Capture the cell that displays the provided text and extract its (x, y) central coordinate. 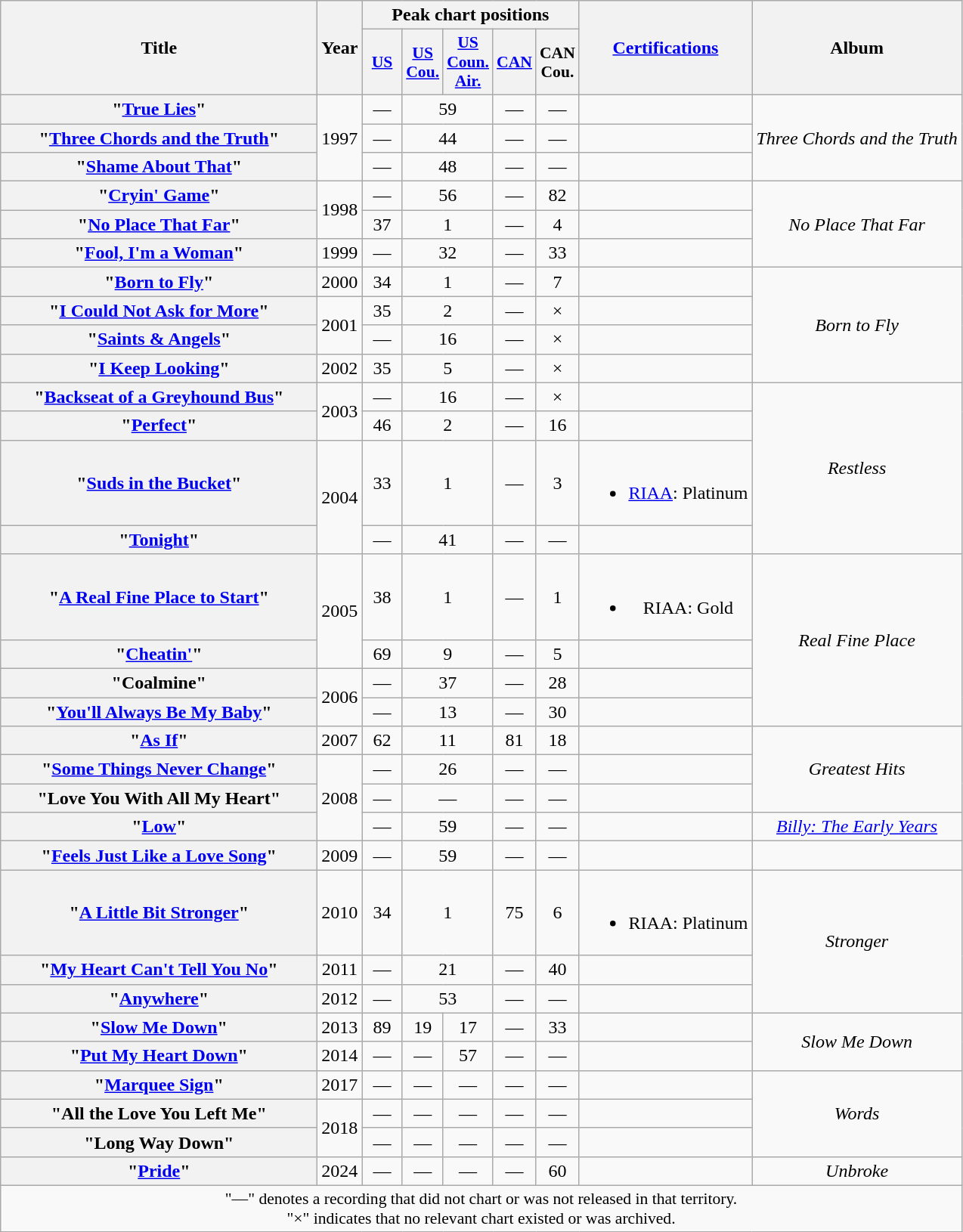
"A Real Fine Place to Start" (159, 597)
"Cheatin'" (159, 654)
Peak chart positions (470, 15)
13 (447, 711)
"Long Way Down" (159, 1142)
2024 (340, 1171)
4 (558, 224)
38 (382, 597)
CAN (514, 62)
Unbroke (857, 1171)
"A Little Bit Stronger" (159, 913)
Three Chords and the Truth (857, 138)
"True Lies" (159, 109)
"Three Chords and the Truth" (159, 138)
"Anywhere" (159, 998)
"—" denotes a recording that did not chart or was not released in that territory."×" indicates that no relevant chart existed or was archived. (481, 1208)
2012 (340, 998)
1997 (340, 138)
"Put My Heart Down" (159, 1056)
No Place That Far (857, 224)
"My Heart Can't Tell You No" (159, 970)
2001 (340, 325)
Greatest Hits (857, 769)
"Fool, I'm a Woman" (159, 253)
75 (514, 913)
21 (447, 970)
32 (447, 253)
"Some Things Never Change" (159, 769)
"Pride" (159, 1171)
"Born to Fly" (159, 282)
3 (558, 482)
2014 (340, 1056)
69 (382, 654)
"I Could Not Ask for More" (159, 311)
"You'll Always Be My Baby" (159, 711)
2017 (340, 1085)
57 (468, 1056)
2009 (340, 856)
2002 (340, 368)
"Feels Just Like a Love Song" (159, 856)
"Love You With All My Heart" (159, 798)
44 (447, 138)
"Shame About That" (159, 167)
28 (558, 683)
19 (423, 1027)
"I Keep Looking" (159, 368)
82 (558, 196)
60 (558, 1171)
"Saints & Angels" (159, 339)
"Low" (159, 827)
7 (558, 282)
Real Fine Place (857, 639)
6 (558, 913)
30 (558, 711)
"Slow Me Down" (159, 1027)
Year (340, 48)
"Perfect" (159, 426)
"Marquee Sign" (159, 1085)
Album (857, 48)
2000 (340, 282)
46 (382, 426)
Born to Fly (857, 325)
"Cryin' Game" (159, 196)
2003 (340, 411)
"All the Love You Left Me" (159, 1113)
18 (558, 741)
89 (382, 1027)
"Backseat of a Greyhound Bus" (159, 397)
RIAA: Gold (665, 597)
41 (447, 540)
"Coalmine" (159, 683)
2008 (340, 798)
2011 (340, 970)
"No Place That Far" (159, 224)
2010 (340, 913)
"As If" (159, 741)
40 (558, 970)
Billy: The Early Years (857, 827)
US (382, 62)
Restless (857, 469)
11 (447, 741)
48 (447, 167)
2006 (340, 697)
2013 (340, 1027)
"Suds in the Bucket" (159, 482)
26 (447, 769)
56 (447, 196)
Slow Me Down (857, 1042)
1999 (340, 253)
2007 (340, 741)
Certifications (665, 48)
2018 (340, 1128)
53 (447, 998)
USCou. (423, 62)
"Tonight" (159, 540)
Words (857, 1113)
USCoun.Air. (468, 62)
9 (447, 654)
17 (468, 1027)
CANCou. (558, 62)
Stronger (857, 942)
2005 (340, 611)
Title (159, 48)
2004 (340, 497)
62 (382, 741)
81 (514, 741)
1998 (340, 210)
